Locate the cell with the specified text and output its (X, Y) center coordinate. 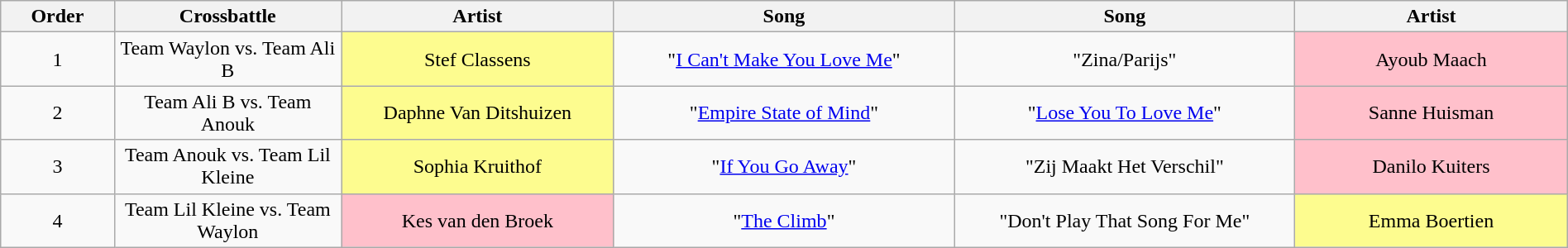
"Don't Play That Song For Me" (1125, 220)
Team Lil Kleine vs. Team Waylon (228, 220)
4 (58, 220)
1 (58, 60)
Crossbattle (228, 17)
"If You Go Away" (784, 167)
Daphne Van Ditshuizen (478, 112)
"Lose You To Love Me" (1125, 112)
"Zij Maakt Het Verschil" (1125, 167)
Sanne Huisman (1432, 112)
Stef Classens (478, 60)
Team Waylon vs. Team Ali B (228, 60)
Sophia Kruithof (478, 167)
"Zina/Parijs" (1125, 60)
3 (58, 167)
"I Can't Make You Love Me" (784, 60)
2 (58, 112)
Team Ali B vs. Team Anouk (228, 112)
Kes van den Broek (478, 220)
Team Anouk vs. Team Lil Kleine (228, 167)
"Empire State of Mind" (784, 112)
Danilo Kuiters (1432, 167)
Ayoub Maach (1432, 60)
Order (58, 17)
Emma Boertien (1432, 220)
"The Climb" (784, 220)
